Output the (x, y) coordinate of the center of the cell containing the given text.  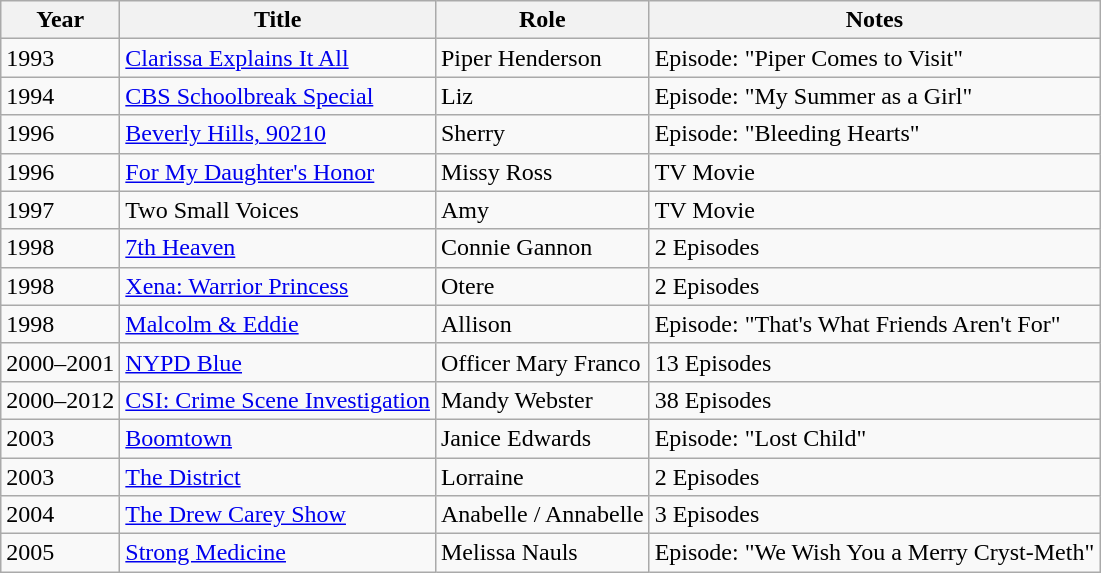
Boomtown (278, 438)
Episode: "That's What Friends Aren't For" (874, 324)
13 Episodes (874, 362)
Episode: "Bleeding Hearts" (874, 134)
Lorraine (542, 477)
Xena: Warrior Princess (278, 286)
Beverly Hills, 90210 (278, 134)
CBS Schoolbreak Special (278, 96)
NYPD Blue (278, 362)
Missy Ross (542, 172)
2000–2001 (60, 362)
Connie Gannon (542, 248)
Piper Henderson (542, 58)
7th Heaven (278, 248)
Role (542, 20)
Episode: "We Wish You a Merry Cryst-Meth" (874, 553)
3 Episodes (874, 515)
The Drew Carey Show (278, 515)
38 Episodes (874, 400)
2004 (60, 515)
Strong Medicine (278, 553)
2005 (60, 553)
2000–2012 (60, 400)
1994 (60, 96)
Title (278, 20)
Episode: "Lost Child" (874, 438)
Melissa Nauls (542, 553)
Clarissa Explains It All (278, 58)
Officer Mary Franco (542, 362)
Otere (542, 286)
Allison (542, 324)
Anabelle / Annabelle (542, 515)
Notes (874, 20)
1993 (60, 58)
The District (278, 477)
CSI: Crime Scene Investigation (278, 400)
Year (60, 20)
Sherry (542, 134)
Amy (542, 210)
For My Daughter's Honor (278, 172)
Two Small Voices (278, 210)
1997 (60, 210)
Episode: "Piper Comes to Visit" (874, 58)
Episode: "My Summer as a Girl" (874, 96)
Mandy Webster (542, 400)
Liz (542, 96)
Malcolm & Eddie (278, 324)
Janice Edwards (542, 438)
